Pinpoint the cell where the given text exists, returning its [x, y] midpoint coordinate. 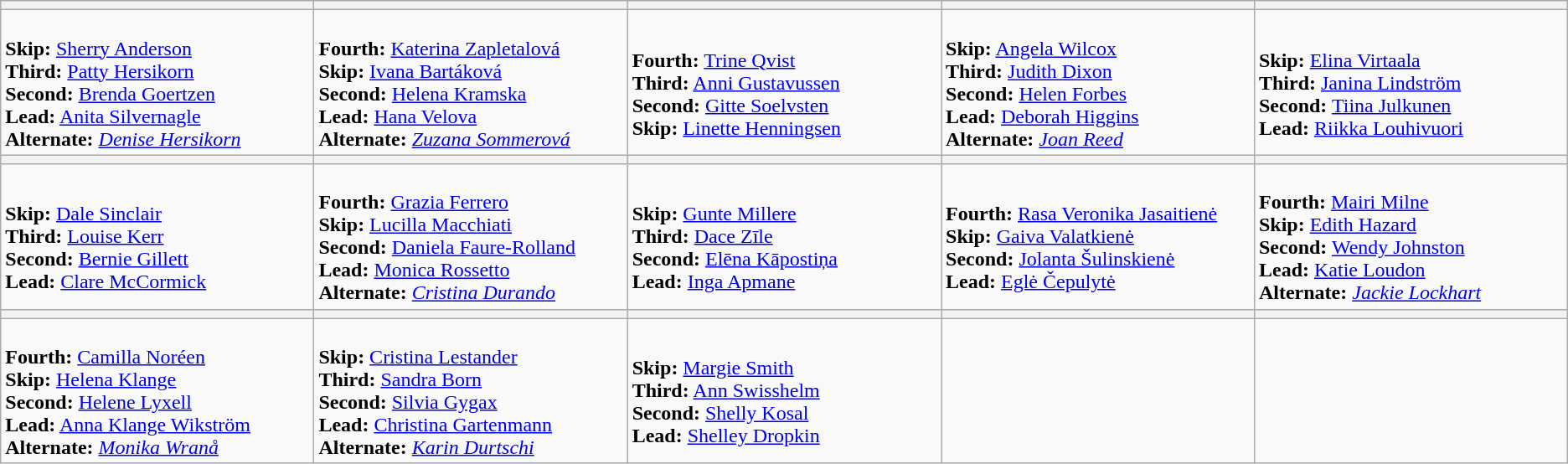
Skip: Margie Smith Third: Ann Swisshelm Second: Shelly Kosal Lead: Shelley Dropkin [784, 390]
Fourth: Mairi Milne Skip: Edith Hazard Second: Wendy Johnston Lead: Katie Loudon Alternate: Jackie Lockhart [1411, 236]
Fourth: Camilla Noréen Skip: Helena Klange Second: Helene Lyxell Lead: Anna Klange Wikström Alternate: Monika Wranå [157, 390]
Skip: Elina Virtaala Third: Janina Lindström Second: Tiina Julkunen Lead: Riikka Louhivuori [1411, 82]
Skip: Gunte Millere Third: Dace Zīle Second: Elēna Kāpostiņa Lead: Inga Apmane [784, 236]
Skip: Angela Wilcox Third: Judith Dixon Second: Helen Forbes Lead: Deborah Higgins Alternate: Joan Reed [1098, 82]
Skip: Sherry Anderson Third: Patty Hersikorn Second: Brenda Goertzen Lead: Anita Silvernagle Alternate: Denise Hersikorn [157, 82]
Fourth: Rasa Veronika Jasaitienė Skip: Gaiva Valatkienė Second: Jolanta Šulinskienė Lead: Eglė Čepulytė [1098, 236]
Skip: Cristina Lestander Third: Sandra Born Second: Silvia Gygax Lead: Christina Gartenmann Alternate: Karin Durtschi [471, 390]
Fourth: Trine Qvist Third: Anni Gustavussen Second: Gitte Soelvsten Skip: Linette Henningsen [784, 82]
Fourth: Katerina Zapletalová Skip: Ivana Bartáková Second: Helena Kramska Lead: Hana Velova Alternate: Zuzana Sommerová [471, 82]
Skip: Dale Sinclair Third: Louise Kerr Second: Bernie Gillett Lead: Clare McCormick [157, 236]
Fourth: Grazia Ferrero Skip: Lucilla Macchiati Second: Daniela Faure-Rolland Lead: Monica Rossetto Alternate: Cristina Durando [471, 236]
